Determine the (x, y) coordinate at the center of the cell enclosing the given text.  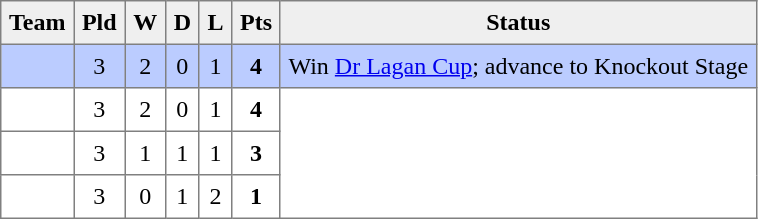
Win Dr Lagan Cup; advance to Knockout Stage (518, 66)
Pld (100, 23)
Pts (256, 23)
W (145, 23)
Team (38, 23)
D (182, 23)
L (216, 23)
Status (518, 23)
